Detect which cell encompasses the target text, then output its (x, y) center coordinate. 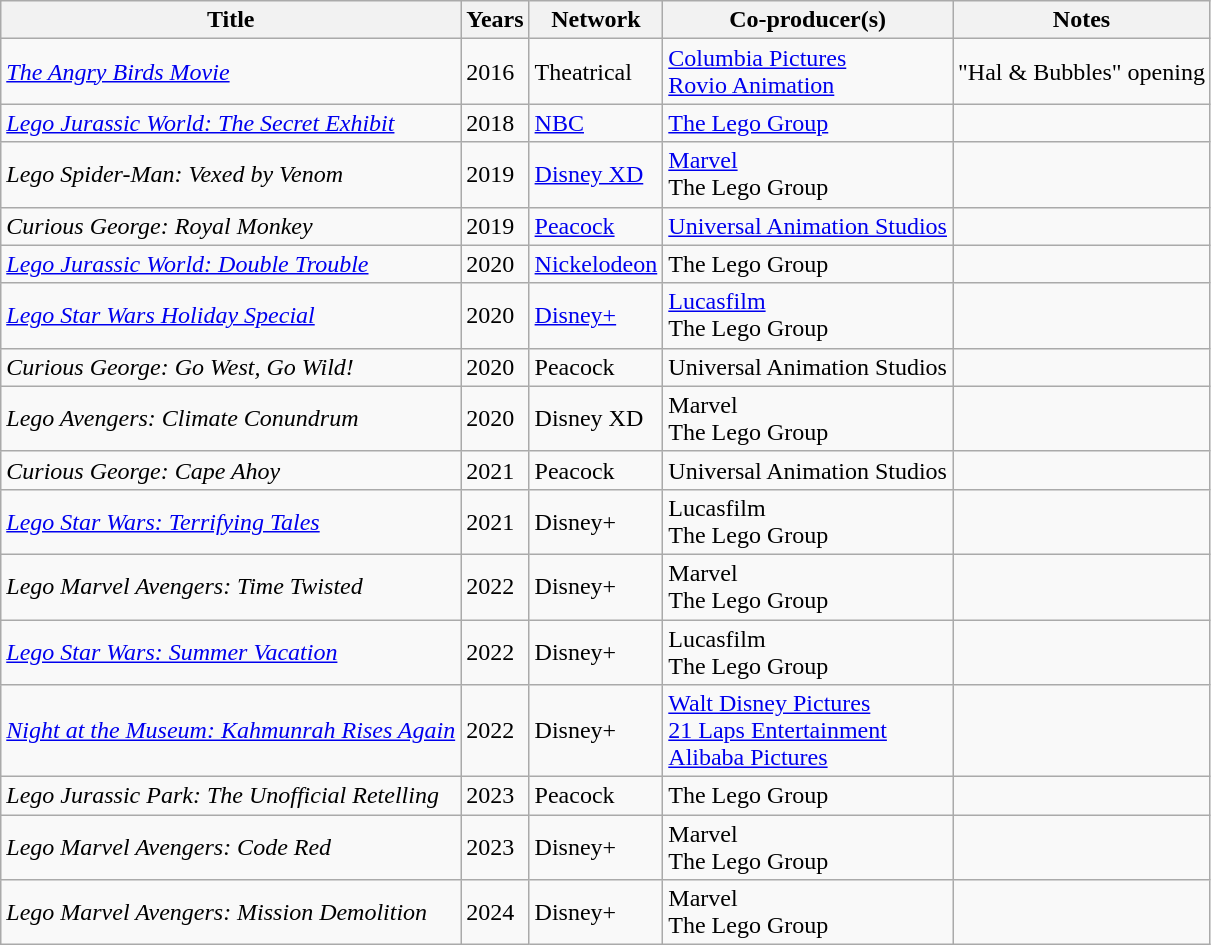
NBC (596, 123)
Lego Marvel Avengers: Code Red (231, 848)
Lego Avengers: Climate Conundrum (231, 418)
Columbia PicturesRovio Animation (808, 72)
Lego Star Wars: Terrifying Tales (231, 522)
Curious George: Go West, Go Wild! (231, 367)
Network (596, 20)
2018 (495, 123)
Nickelodeon (596, 264)
Lego Star Wars: Summer Vacation (231, 652)
Lego Jurassic Park: The Unofficial Retelling (231, 796)
Curious George: Cape Ahoy (231, 470)
2024 (495, 912)
Curious George: Royal Monkey (231, 226)
Night at the Museum: Kahmunrah Rises Again (231, 731)
"Hal & Bubbles" opening (1081, 72)
Walt Disney Pictures21 Laps EntertainmentAlibaba Pictures (808, 731)
Lego Marvel Avengers: Mission Demolition (231, 912)
Title (231, 20)
Notes (1081, 20)
Theatrical (596, 72)
Co-producer(s) (808, 20)
Lego Spider-Man: Vexed by Venom (231, 174)
2016 (495, 72)
Years (495, 20)
Lego Marvel Avengers: Time Twisted (231, 586)
Lego Jurassic World: The Secret Exhibit (231, 123)
Lego Star Wars Holiday Special (231, 316)
Lego Jurassic World: Double Trouble (231, 264)
The Angry Birds Movie (231, 72)
